Return (x, y) of the center of cell containing provided text 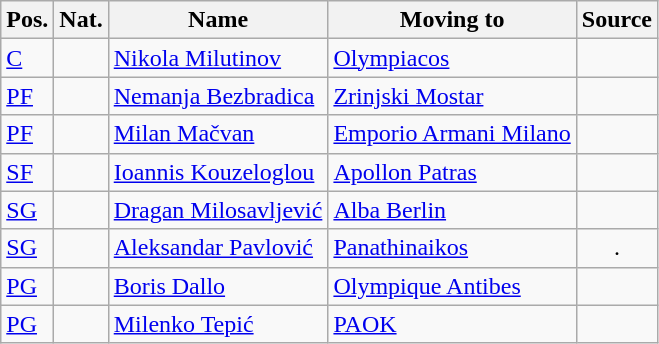
Nikola Milutinov (218, 58)
Name (218, 20)
C (28, 58)
Milenko Tepić (218, 324)
Boris Dallo (218, 286)
Panathinaikos (452, 248)
Nat. (81, 20)
Olympiacos (452, 58)
Emporio Armani Milano (452, 134)
Dragan Milosavljević (218, 210)
Pos. (28, 20)
Alba Berlin (452, 210)
Source (616, 20)
Olympique Antibes (452, 286)
Milan Mačvan (218, 134)
Apollon Patras (452, 172)
Zrinjski Mostar (452, 96)
Moving to (452, 20)
PAOK (452, 324)
Aleksandar Pavlović (218, 248)
SF (28, 172)
Nemanja Bezbradica (218, 96)
Ioannis Kouzeloglou (218, 172)
. (616, 248)
